Detect which cell encompasses the target text, then output its (x, y) center coordinate. 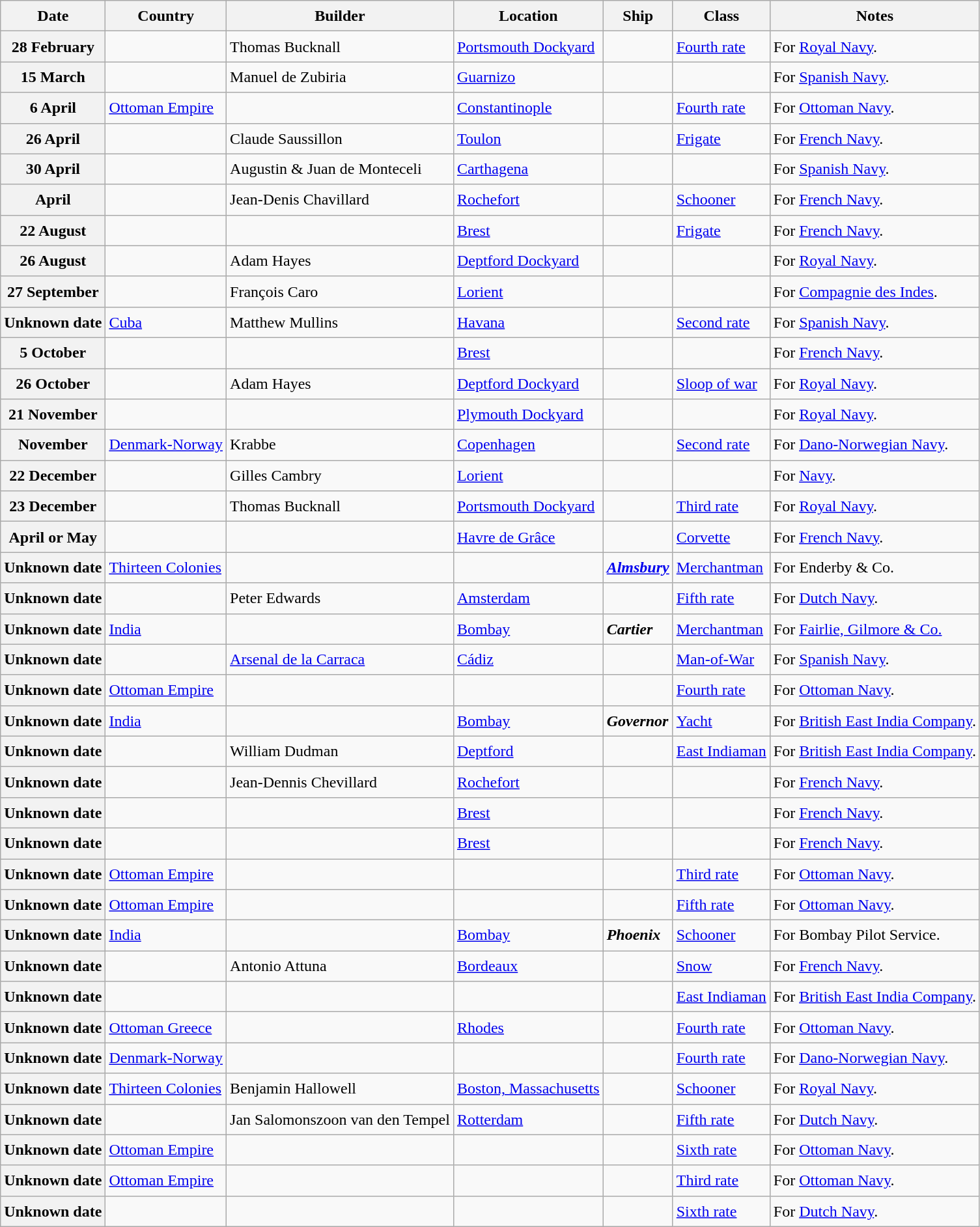
15 March (53, 77)
Date (53, 16)
For Enderby & Co. (875, 568)
For Compagnie des Indes. (875, 292)
Location (528, 16)
Manuel de Zubiria (340, 77)
Havana (528, 322)
Claude Saussillon (340, 138)
November (53, 445)
Phoenix (638, 935)
Rotterdam (528, 1119)
Jean-Denis Chavillard (340, 199)
Rhodes (528, 1028)
Constantinople (528, 108)
Arsenal de la Carraca (340, 659)
Cartier (638, 629)
22 December (53, 475)
Krabbe (340, 445)
5 October (53, 353)
Man-of-War (721, 659)
26 April (53, 138)
Havre de Grâce (528, 537)
22 August (53, 231)
Jean-Dennis Chevillard (340, 782)
Builder (340, 16)
Guarnizo (528, 77)
6 April (53, 108)
Sloop of war (721, 384)
Peter Edwards (340, 598)
21 November (53, 414)
Gilles Cambry (340, 475)
23 December (53, 507)
Snow (721, 966)
April (53, 199)
26 October (53, 384)
Plymouth Dockyard (528, 414)
Ship (638, 16)
For Navy. (875, 475)
Copenhagen (528, 445)
Jan Salomonszoon van den Tempel (340, 1119)
Cádiz (528, 659)
Bordeaux (528, 966)
April or May (53, 537)
Amsterdam (528, 598)
Almsbury (638, 568)
Matthew Mullins (340, 322)
Toulon (528, 138)
28 February (53, 47)
Country (166, 16)
For Bombay Pilot Service. (875, 935)
Boston, Massachusetts (528, 1089)
Cuba (166, 322)
26 August (53, 261)
Augustin & Juan de Monteceli (340, 169)
Notes (875, 16)
Corvette (721, 537)
Yacht (721, 720)
Benjamin Hallowell (340, 1089)
William Dudman (340, 752)
Class (721, 16)
30 April (53, 169)
Ottoman Greece (166, 1028)
Deptford (528, 752)
François Caro (340, 292)
Carthagena (528, 169)
27 September (53, 292)
Antonio Attuna (340, 966)
Governor (638, 720)
For Fairlie, Gilmore & Co. (875, 629)
